Output the [x, y] coordinate of the center of the cell containing the given text.  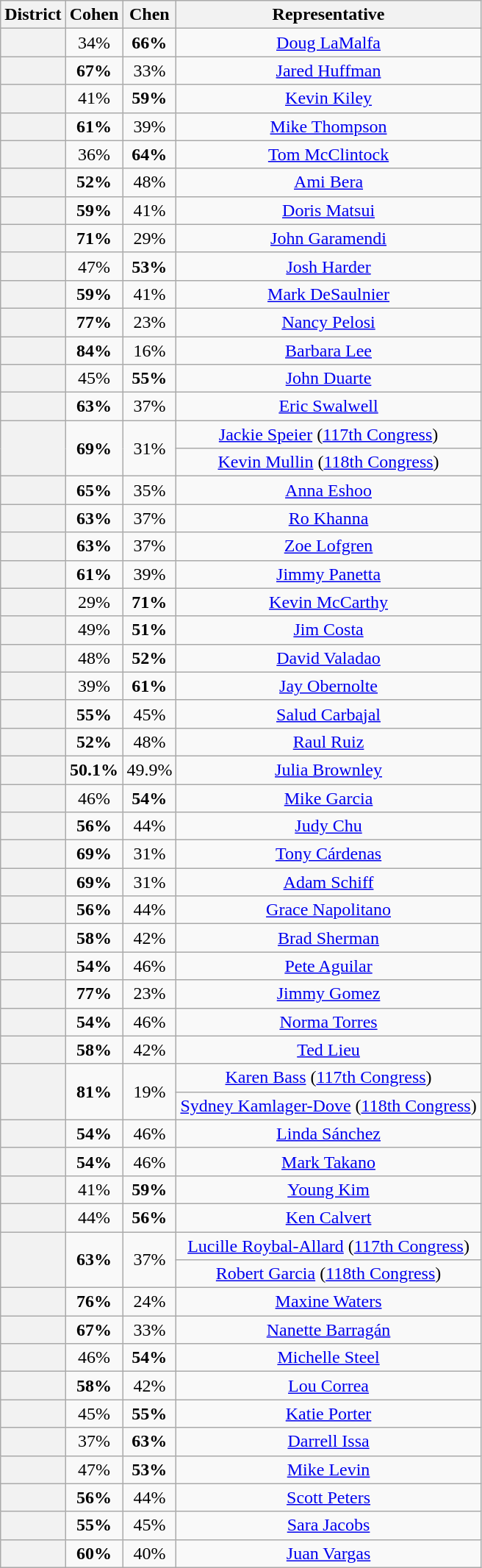
Michelle Steel [328, 1358]
40% [150, 1553]
Scott Peters [328, 1497]
Mark Takano [328, 1161]
Pete Aguilar [328, 966]
Judy Chu [328, 826]
Doris Matsui [328, 210]
David Valadao [328, 658]
Jim Costa [328, 630]
Kevin McCarthy [328, 602]
John Garamendi [328, 238]
Representative [328, 15]
Barbara Lee [328, 351]
Zoe Lofgren [328, 546]
Nanette Barragán [328, 1330]
36% [94, 154]
Kevin Kiley [328, 99]
Robert Garcia (118th Congress) [328, 1274]
Julia Brownley [328, 770]
19% [150, 1092]
Brad Sherman [328, 938]
Tom McClintock [328, 154]
65% [94, 490]
Jay Obernolte [328, 686]
Ted Lieu [328, 1050]
Mike Levin [328, 1469]
24% [150, 1302]
51% [150, 630]
Doug LaMalfa [328, 43]
Katie Porter [328, 1414]
John Duarte [328, 379]
76% [94, 1302]
Nancy Pelosi [328, 322]
Maxine Waters [328, 1302]
Chen [150, 15]
Jimmy Gomez [328, 994]
49.9% [150, 770]
66% [150, 43]
60% [94, 1553]
Ro Khanna [328, 518]
Jackie Speier (117th Congress) [328, 434]
Jimmy Panetta [328, 574]
81% [94, 1092]
Cohen [94, 15]
Mike Thompson [328, 126]
Salud Carbajal [328, 714]
Mike Garcia [328, 798]
84% [94, 351]
Lucille Roybal-Allard (117th Congress) [328, 1246]
49% [94, 630]
Juan Vargas [328, 1553]
Karen Bass (117th Congress) [328, 1078]
Linda Sánchez [328, 1134]
50.1% [94, 770]
35% [150, 490]
Ami Bera [328, 182]
Tony Cárdenas [328, 854]
Sydney Kamlager-Dove (118th Congress) [328, 1106]
Norma Torres [328, 1022]
Raul Ruiz [328, 742]
Josh Harder [328, 266]
District [33, 15]
Eric Swalwell [328, 407]
Sara Jacobs [328, 1525]
Jared Huffman [328, 71]
Young Kim [328, 1189]
Kevin Mullin (118th Congress) [328, 462]
Ken Calvert [328, 1217]
Mark DeSaulnier [328, 294]
Lou Correa [328, 1386]
Darrell Issa [328, 1442]
Grace Napolitano [328, 910]
34% [94, 43]
16% [150, 351]
Anna Eshoo [328, 490]
Adam Schiff [328, 882]
64% [150, 154]
